Return the (X, Y) coordinate for the center point of the cell that contains the specified text.  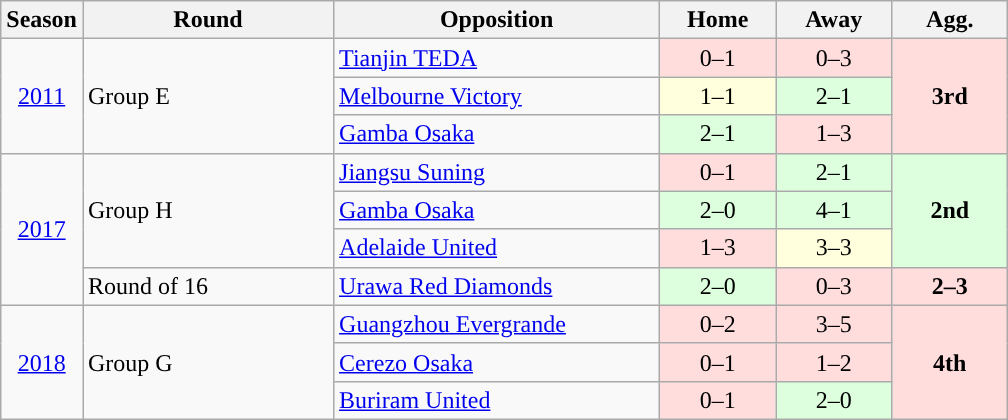
Jiangsu Suning (497, 172)
Agg. (950, 20)
Opposition (497, 20)
Cerezo Osaka (497, 362)
1–1 (718, 96)
Group H (208, 210)
Round of 16 (208, 286)
2nd (950, 210)
2018 (42, 362)
3–3 (834, 248)
Buriram United (497, 400)
3–5 (834, 324)
2–3 (950, 286)
4th (950, 362)
Away (834, 20)
2011 (42, 96)
Melbourne Victory (497, 96)
Round (208, 20)
2017 (42, 229)
1–2 (834, 362)
Group G (208, 362)
3rd (950, 96)
Season (42, 20)
4–1 (834, 210)
Guangzhou Evergrande (497, 324)
0–2 (718, 324)
Adelaide United (497, 248)
Group E (208, 96)
Urawa Red Diamonds (497, 286)
Tianjin TEDA (497, 58)
Home (718, 20)
